Locate the cell with the specified text and output its [x, y] center coordinate. 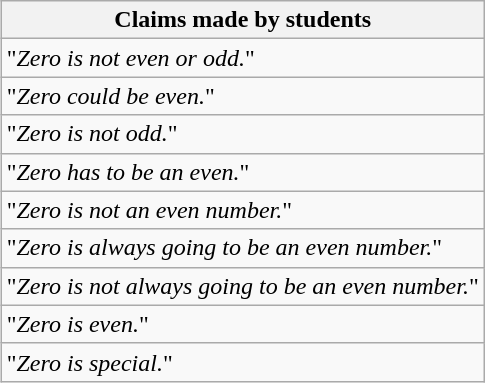
"Zero is not odd." [242, 134]
"Zero is not even or odd." [242, 58]
"Zero could be even." [242, 96]
"Zero is even." [242, 324]
"Zero has to be an even." [242, 172]
Claims made by students [242, 20]
"Zero is not an even number." [242, 210]
"Zero is special." [242, 362]
"Zero is always going to be an even number." [242, 248]
"Zero is not always going to be an even number." [242, 286]
